Search for the cell housing the specified text and yield its [x, y] center coordinate. 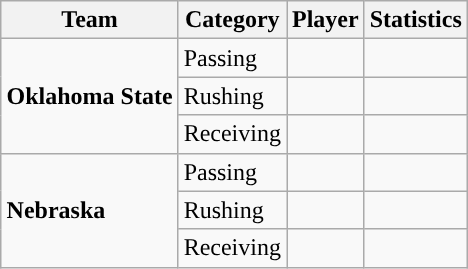
Player [325, 20]
Category [232, 20]
Team [90, 20]
Oklahoma State [90, 96]
Nebraska [90, 210]
Statistics [416, 20]
